Return the [x, y] coordinate for the center point of the cell that contains the specified text.  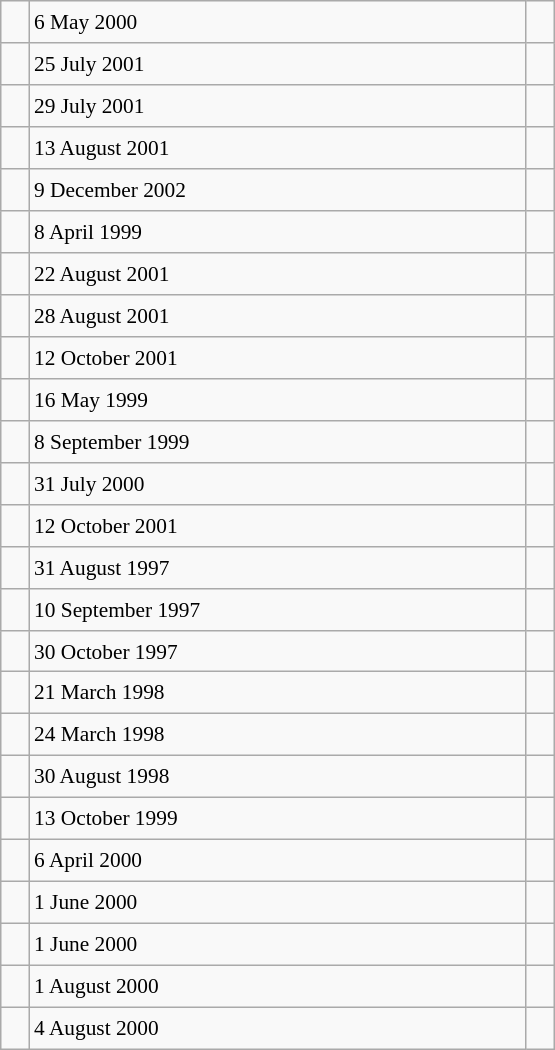
28 August 2001 [278, 316]
25 July 2001 [278, 64]
1 August 2000 [278, 986]
13 October 1999 [278, 819]
4 August 2000 [278, 1028]
8 April 1999 [278, 232]
8 September 1999 [278, 441]
16 May 1999 [278, 399]
31 August 1997 [278, 567]
30 August 1998 [278, 777]
29 July 2001 [278, 106]
21 March 1998 [278, 693]
30 October 1997 [278, 651]
13 August 2001 [278, 148]
24 March 1998 [278, 735]
10 September 1997 [278, 609]
6 May 2000 [278, 22]
9 December 2002 [278, 190]
22 August 2001 [278, 274]
6 April 2000 [278, 861]
31 July 2000 [278, 483]
